Locate the cell with the specified text and output its [x, y] center coordinate. 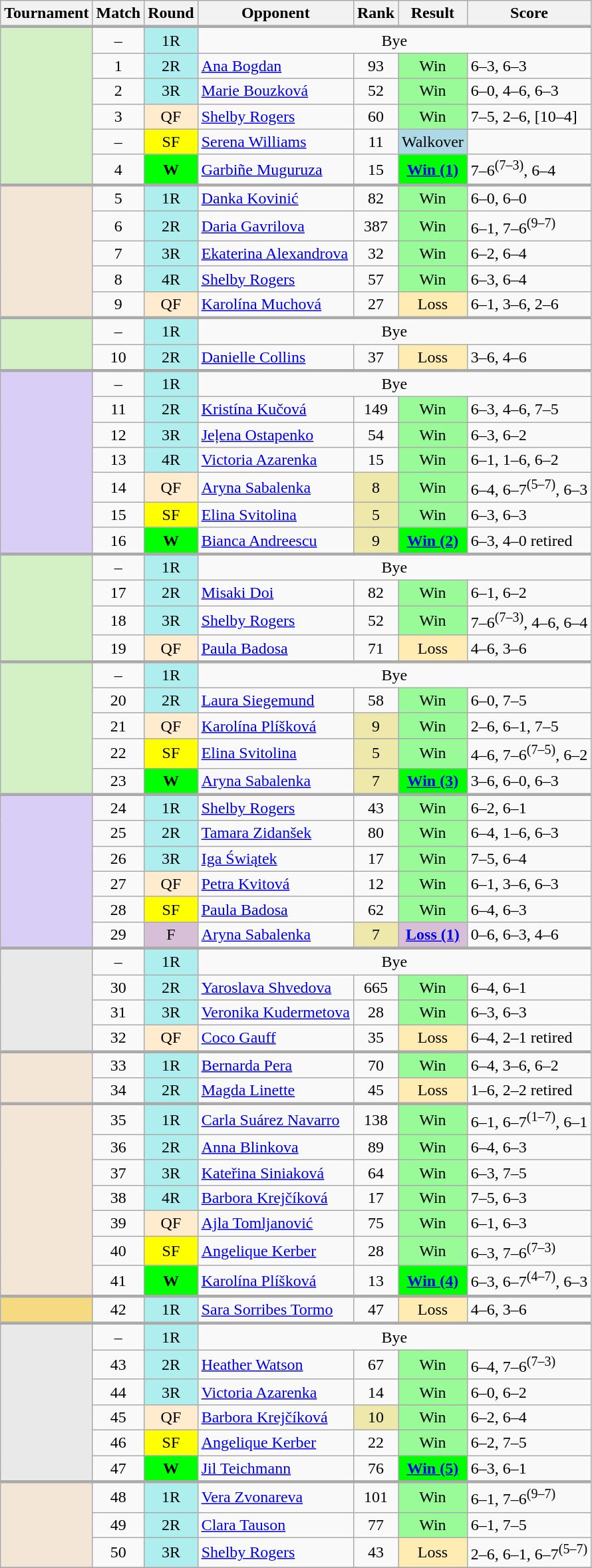
Ana Bogdan [275, 66]
29 [118, 935]
70 [375, 1065]
42 [118, 1310]
62 [375, 909]
Kristína Kučová [275, 410]
Tournament [47, 14]
6–3, 6–1 [529, 1469]
Anna Blinkova [275, 1147]
34 [118, 1091]
Iga Świątek [275, 858]
Bianca Andreescu [275, 541]
60 [375, 116]
75 [375, 1224]
30 [118, 987]
Daria Gavrilova [275, 226]
Sara Sorribes Tormo [275, 1310]
Garbiñe Muguruza [275, 170]
77 [375, 1525]
Danielle Collins [275, 358]
1–6, 2–2 retired [529, 1091]
4–6, 7–6(7–5), 6–2 [529, 753]
4 [118, 170]
Karolína Muchová [275, 305]
Vera Zvonareva [275, 1497]
Yaroslava Shvedova [275, 987]
6–1, 1–6, 6–2 [529, 460]
Veronika Kudermetova [275, 1013]
Score [529, 14]
33 [118, 1065]
1 [118, 66]
Match [118, 14]
25 [118, 833]
2–6, 6–1, 7–5 [529, 725]
101 [375, 1497]
67 [375, 1365]
149 [375, 410]
20 [118, 700]
7–5, 2–6, [10–4] [529, 116]
6–3, 4–0 retired [529, 541]
665 [375, 987]
Jil Teichmann [275, 1469]
6–1, 6–3 [529, 1224]
6–0, 7–5 [529, 700]
F [171, 935]
Loss (1) [433, 935]
Win (2) [433, 541]
54 [375, 435]
6–1, 6–2 [529, 593]
6–0, 6–0 [529, 198]
Kateřina Siniaková [275, 1172]
Marie Bouzková [275, 91]
38 [118, 1198]
6–2, 6–1 [529, 808]
Misaki Doi [275, 593]
6–3, 7–6(7–3) [529, 1251]
6–4, 2–1 retired [529, 1039]
50 [118, 1552]
Walkover [433, 142]
Win (1) [433, 170]
7–6(7–3), 6–4 [529, 170]
Win (4) [433, 1281]
44 [118, 1392]
7–6(7–3), 4–6, 6–4 [529, 621]
Laura Siegemund [275, 700]
89 [375, 1147]
6–0, 6–2 [529, 1392]
23 [118, 781]
Carla Suárez Navarro [275, 1119]
93 [375, 66]
Round [171, 14]
6–3, 6–4 [529, 279]
6–3, 6–7(4–7), 6–3 [529, 1281]
Result [433, 14]
Serena Williams [275, 142]
Coco Gauff [275, 1039]
Heather Watson [275, 1365]
76 [375, 1469]
Clara Tauson [275, 1525]
Tamara Zidanšek [275, 833]
Magda Linette [275, 1091]
6–1, 3–6, 6–3 [529, 884]
3–6, 6–0, 6–3 [529, 781]
6–1, 7–5 [529, 1525]
31 [118, 1013]
3 [118, 116]
16 [118, 541]
21 [118, 725]
48 [118, 1497]
6–3, 7–5 [529, 1172]
Win (5) [433, 1469]
6–4, 6–1 [529, 987]
387 [375, 226]
40 [118, 1251]
26 [118, 858]
Win (3) [433, 781]
6 [118, 226]
6–4, 1–6, 6–3 [529, 833]
3–6, 4–6 [529, 358]
41 [118, 1281]
46 [118, 1443]
58 [375, 700]
Ajla Tomljanović [275, 1224]
64 [375, 1172]
71 [375, 648]
2–6, 6–1, 6–7(5–7) [529, 1552]
Rank [375, 14]
2 [118, 91]
39 [118, 1224]
7–5, 6–3 [529, 1198]
6–4, 7–6(7–3) [529, 1365]
36 [118, 1147]
6–0, 4–6, 6–3 [529, 91]
Bernarda Pera [275, 1065]
6–4, 6–7(5–7), 6–3 [529, 488]
19 [118, 648]
Danka Kovinić [275, 198]
0–6, 6–3, 4–6 [529, 935]
Opponent [275, 14]
6–3, 6–2 [529, 435]
Jeļena Ostapenko [275, 435]
6–1, 3–6, 2–6 [529, 305]
Ekaterina Alexandrova [275, 253]
6–1, 6–7(1–7), 6–1 [529, 1119]
Petra Kvitová [275, 884]
6–3, 4–6, 7–5 [529, 410]
49 [118, 1525]
138 [375, 1119]
6–2, 7–5 [529, 1443]
6–4, 3–6, 6–2 [529, 1065]
80 [375, 833]
7–5, 6–4 [529, 858]
18 [118, 621]
24 [118, 808]
57 [375, 279]
